Pinpoint the cell where the given text exists, returning its (x, y) midpoint coordinate. 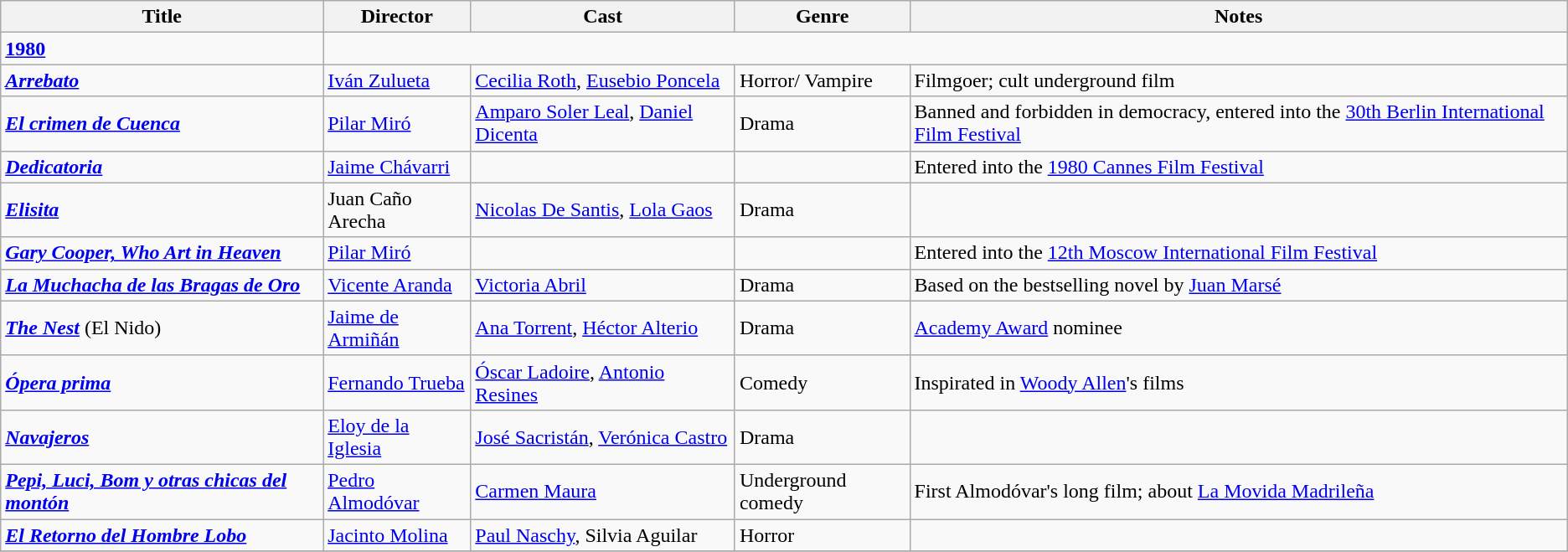
Amparo Soler Leal, Daniel Dicenta (603, 124)
Gary Cooper, Who Art in Heaven (162, 253)
Jacinto Molina (397, 535)
Paul Naschy, Silvia Aguilar (603, 535)
Horror/ Vampire (823, 80)
Inspirated in Woody Allen's films (1238, 382)
Jaime Chávarri (397, 167)
1980 (162, 49)
Carmen Maura (603, 491)
La Muchacha de las Bragas de Oro (162, 285)
Director (397, 17)
Underground comedy (823, 491)
Genre (823, 17)
El crimen de Cuenca (162, 124)
Academy Award nominee (1238, 328)
Arrebato (162, 80)
Vicente Aranda (397, 285)
Ana Torrent, Héctor Alterio (603, 328)
Jaime de Armiñán (397, 328)
Pepi, Luci, Bom y otras chicas del montón (162, 491)
José Sacristán, Verónica Castro (603, 437)
Title (162, 17)
Cecilia Roth, Eusebio Poncela (603, 80)
Nicolas De Santis, Lola Gaos (603, 209)
Horror (823, 535)
Óscar Ladoire, Antonio Resines (603, 382)
Victoria Abril (603, 285)
Elisita (162, 209)
Navajeros (162, 437)
Based on the bestselling novel by Juan Marsé (1238, 285)
Comedy (823, 382)
Fernando Trueba (397, 382)
Iván Zulueta (397, 80)
Entered into the 1980 Cannes Film Festival (1238, 167)
Notes (1238, 17)
First Almodóvar's long film; about La Movida Madrileña (1238, 491)
Entered into the 12th Moscow International Film Festival (1238, 253)
The Nest (El Nido) (162, 328)
Juan Caño Arecha (397, 209)
Ópera prima (162, 382)
Dedicatoria (162, 167)
Pedro Almodóvar (397, 491)
Cast (603, 17)
Banned and forbidden in democracy, entered into the 30th Berlin International Film Festival (1238, 124)
El Retorno del Hombre Lobo (162, 535)
Filmgoer; cult underground film (1238, 80)
Eloy de la Iglesia (397, 437)
